Provide the [x, y] coordinate of the cell's center where the given text is located.  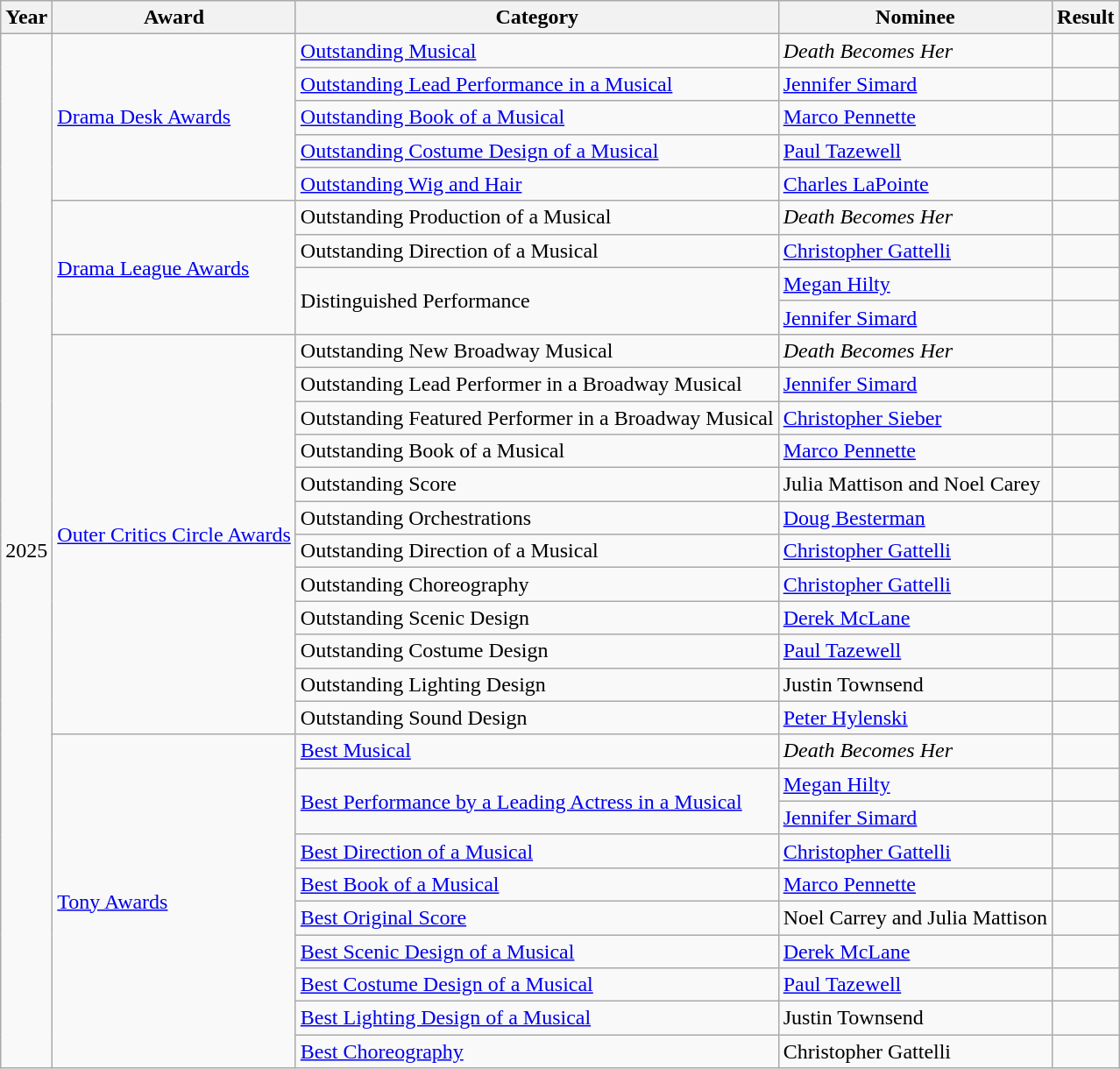
Outstanding Featured Performer in a Broadway Musical [536, 418]
Best Musical [536, 751]
Tony Awards [174, 901]
2025 [26, 551]
Nominee [915, 18]
Outstanding Wig and Hair [536, 184]
Best Costume Design of a Musical [536, 985]
Charles LaPointe [915, 184]
Outstanding Orchestrations [536, 518]
Outstanding New Broadway Musical [536, 350]
Julia Mattison and Noel Carey [915, 485]
Doug Besterman [915, 518]
Outer Critics Circle Awards [174, 534]
Drama Desk Awards [174, 117]
Distinguished Performance [536, 301]
Best Performance by a Leading Actress in a Musical [536, 801]
Drama League Awards [174, 267]
Outstanding Sound Design [536, 718]
Outstanding Costume Design [536, 651]
Category [536, 18]
Outstanding Production of a Musical [536, 217]
Result [1086, 18]
Outstanding Choreography [536, 584]
Outstanding Lead Performance in a Musical [536, 84]
Noel Carrey and Julia Mattison [915, 917]
Best Choreography [536, 1051]
Outstanding Score [536, 485]
Best Scenic Design of a Musical [536, 951]
Outstanding Lead Performer in a Broadway Musical [536, 384]
Peter Hylenski [915, 718]
Best Book of a Musical [536, 884]
Best Direction of a Musical [536, 851]
Outstanding Costume Design of a Musical [536, 151]
Outstanding Scenic Design [536, 618]
Outstanding Musical [536, 51]
Award [174, 18]
Best Lighting Design of a Musical [536, 1018]
Best Original Score [536, 917]
Christopher Sieber [915, 418]
Year [26, 18]
Outstanding Lighting Design [536, 684]
